Scan for the cell matching the given text and deliver its [X, Y] coordinate at center. 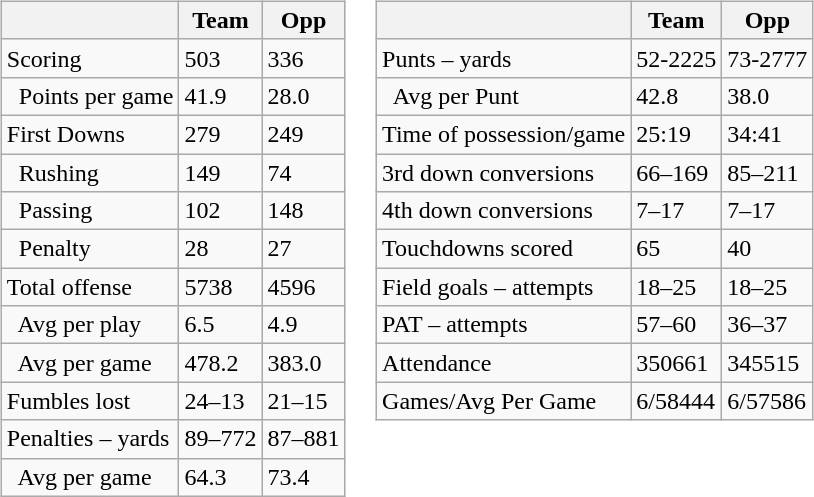
27 [304, 249]
Games/Avg Per Game [504, 401]
5738 [220, 287]
6/58444 [676, 401]
Total offense [90, 287]
Attendance [504, 363]
First Downs [90, 134]
Fumbles lost [90, 401]
4th down conversions [504, 211]
336 [304, 58]
28.0 [304, 96]
66–169 [676, 173]
Punts – yards [504, 58]
65 [676, 249]
36–37 [768, 325]
24–13 [220, 401]
102 [220, 211]
6.5 [220, 325]
40 [768, 249]
Penalties – yards [90, 439]
478.2 [220, 363]
89–772 [220, 439]
87–881 [304, 439]
6/57586 [768, 401]
38.0 [768, 96]
Avg per Punt [504, 96]
4596 [304, 287]
57–60 [676, 325]
148 [304, 211]
Scoring [90, 58]
4.9 [304, 325]
73.4 [304, 477]
28 [220, 249]
Time of possession/game [504, 134]
64.3 [220, 477]
PAT – attempts [504, 325]
249 [304, 134]
74 [304, 173]
85–211 [768, 173]
503 [220, 58]
Avg per play [90, 325]
34:41 [768, 134]
42.8 [676, 96]
21–15 [304, 401]
Field goals – attempts [504, 287]
Penalty [90, 249]
Rushing [90, 173]
3rd down conversions [504, 173]
25:19 [676, 134]
383.0 [304, 363]
149 [220, 173]
Points per game [90, 96]
Touchdowns scored [504, 249]
52-2225 [676, 58]
Passing [90, 211]
41.9 [220, 96]
279 [220, 134]
350661 [676, 363]
345515 [768, 363]
73-2777 [768, 58]
